Find where the given text appears and provide that cell's center as [x, y] coordinate. 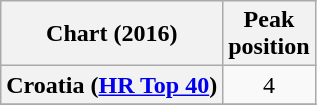
Croatia (HR Top 40) [112, 85]
Chart (2016) [112, 34]
4 [269, 85]
Peakposition [269, 34]
